Provide the [X, Y] coordinate of the cell's center where the given text is located.  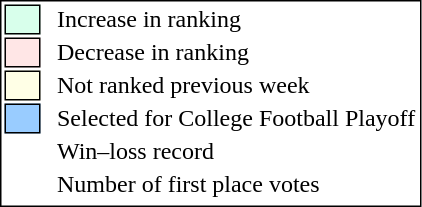
Not ranked previous week [236, 85]
Decrease in ranking [236, 53]
Win–loss record [236, 151]
Selected for College Football Playoff [236, 119]
Number of first place votes [236, 185]
Increase in ranking [236, 19]
